Find where the given text appears and provide that cell's center as [X, Y] coordinate. 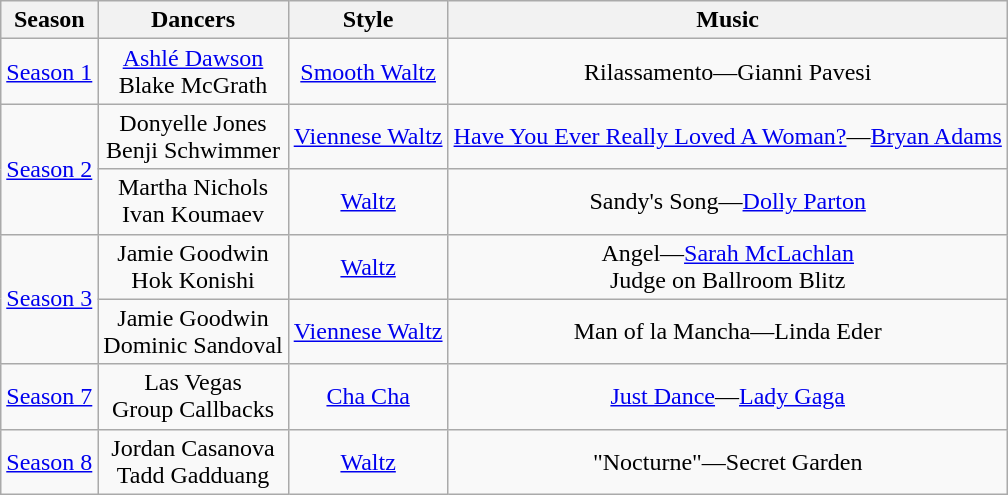
Season 3 [50, 299]
Sandy's Song—Dolly Parton [728, 202]
Jamie GoodwinDominic Sandoval [193, 332]
Just Dance—Lady Gaga [728, 396]
Season [50, 20]
Ashlé DawsonBlake McGrath [193, 72]
Man of la Mancha—Linda Eder [728, 332]
Smooth Waltz [368, 72]
Jamie GoodwinHok Konishi [193, 266]
Las VegasGroup Callbacks [193, 396]
Cha Cha [368, 396]
Season 1 [50, 72]
"Nocturne"—Secret Garden [728, 462]
Martha NicholsIvan Koumaev [193, 202]
Dancers [193, 20]
Season 7 [50, 396]
Jordan CasanovaTadd Gadduang [193, 462]
Angel—Sarah McLachlanJudge on Ballroom Blitz [728, 266]
Season 2 [50, 169]
Music [728, 20]
Season 8 [50, 462]
Donyelle JonesBenji Schwimmer [193, 136]
Rilassamento—Gianni Pavesi [728, 72]
Have You Ever Really Loved A Woman?—Bryan Adams [728, 136]
Style [368, 20]
